From the cell containing the given text, extract its center point as (x, y) coordinate. 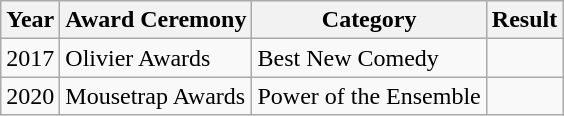
Olivier Awards (156, 58)
Mousetrap Awards (156, 96)
Result (524, 20)
Award Ceremony (156, 20)
Power of the Ensemble (369, 96)
Best New Comedy (369, 58)
2020 (30, 96)
2017 (30, 58)
Category (369, 20)
Year (30, 20)
